Output the [x, y] coordinate of the center of the cell containing the given text.  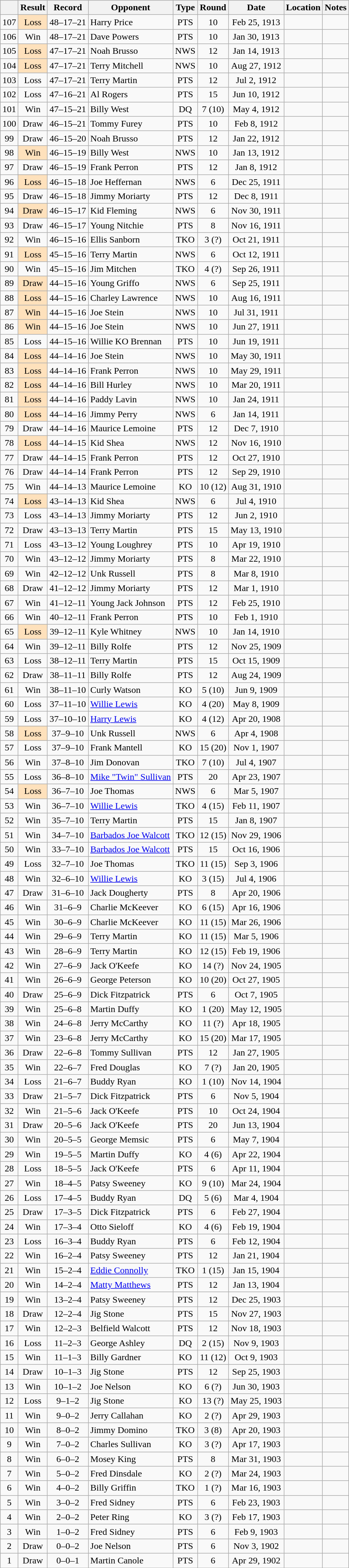
Jan 14, 1911 [256, 414]
Tommy Sullivan [130, 1052]
16–3–4 [68, 1241]
47–15–21 [68, 109]
44 [9, 937]
49 [9, 864]
35 [9, 1067]
33–7–10 [68, 849]
22–6–7 [68, 1067]
6–0–2 [68, 1459]
Jul 31, 1911 [256, 312]
Apr 29, 1902 [256, 1560]
Peter Ring [130, 1517]
67 [9, 602]
9 [9, 1444]
Apr 20, 1906 [256, 893]
77 [9, 458]
69 [9, 574]
60 [9, 704]
23 [9, 1241]
Jerry Callahan [130, 1415]
2–0–2 [68, 1517]
Sep 25, 1911 [256, 283]
13–2–4 [68, 1299]
25 [9, 1212]
41 [9, 980]
May 25, 1903 [256, 1401]
18 [9, 1314]
10–1–3 [68, 1372]
106 [9, 37]
Apr 19, 1910 [256, 545]
Feb 17, 1903 [256, 1517]
15–2–4 [68, 1270]
Jun 13, 1904 [256, 1125]
Mar 22, 1910 [256, 559]
Kid Fleming [130, 211]
Jim Mitchen [130, 269]
Jun 19, 1911 [256, 341]
13 [9, 1386]
Jan 20, 1905 [256, 1067]
48 [9, 878]
12–2–4 [68, 1314]
17 [9, 1328]
Bill Hurley [130, 385]
92 [9, 240]
Jan 15, 1904 [256, 1270]
46–15–20 [68, 138]
38 [9, 1023]
11 (12) [213, 1358]
Oct 15, 1909 [256, 661]
4 (20) [213, 704]
Jul 4, 1910 [256, 501]
Billy Griffin [130, 1488]
Jun 30, 1903 [256, 1386]
105 [9, 51]
Jul 4, 1907 [256, 762]
Otto Sieloff [130, 1227]
23–6–8 [68, 1038]
Mar 31, 1903 [256, 1459]
Jul 2, 1912 [256, 80]
100 [9, 124]
Jan 14, 1910 [256, 631]
47 [9, 893]
102 [9, 95]
Mar 17, 1905 [256, 1038]
12–2–3 [68, 1328]
Nov 29, 1906 [256, 835]
43–12–12 [68, 559]
7–0–2 [68, 1444]
73 [9, 516]
Mar 5, 1906 [256, 937]
Young Griffo [130, 283]
Frank Mantell [130, 748]
Oct 27, 1910 [256, 458]
Joe Heffernan [130, 182]
14–2–4 [68, 1285]
34 [9, 1081]
25–6–8 [68, 1009]
3 (8) [213, 1430]
Jim Donovan [130, 762]
41–12–11 [68, 602]
Mar 20, 1911 [256, 385]
Jan 27, 1905 [256, 1052]
Aug 27, 1912 [256, 66]
34–7–10 [68, 835]
94 [9, 211]
58 [9, 733]
1 (20) [213, 1009]
Record [68, 8]
70 [9, 559]
Nov 16, 1911 [256, 225]
Nov 1, 1907 [256, 748]
Dec 8, 1911 [256, 196]
63 [9, 661]
0–0–1 [68, 1560]
56 [9, 762]
Feb 12, 1904 [256, 1241]
61 [9, 690]
George Peterson [130, 980]
Jul 4, 1906 [256, 878]
43–13–12 [68, 545]
72 [9, 530]
Round [213, 8]
75 [9, 487]
87 [9, 312]
Curly Watson [130, 690]
91 [9, 254]
47–16–21 [68, 95]
Dave Powers [130, 37]
21–6–7 [68, 1081]
11–2–3 [68, 1343]
74 [9, 501]
13 (?) [213, 1401]
Oct 7, 1905 [256, 994]
Apr 23, 1907 [256, 777]
28 [9, 1169]
Mar 26, 1906 [256, 922]
Oct 24, 1904 [256, 1111]
24–6–8 [68, 1023]
43 [9, 951]
Paddy Lavin [130, 399]
26–6–9 [68, 980]
88 [9, 298]
1 (15) [213, 1270]
11 (?) [213, 1023]
65 [9, 631]
5–0–2 [68, 1473]
71 [9, 545]
George Ashley [130, 1343]
16 [9, 1343]
Jan 13, 1912 [256, 153]
Fred Dinsdale [130, 1473]
Apr 16, 1906 [256, 908]
32–7–10 [68, 864]
Harry Price [130, 22]
86 [9, 327]
May 13, 1910 [256, 530]
19–5–5 [68, 1154]
Dec 25, 1911 [256, 182]
Jan 8, 1912 [256, 167]
36–8–10 [68, 777]
38–12–11 [68, 661]
40 [9, 994]
Jan 30, 1913 [256, 37]
22 [9, 1256]
Kyle Whitney [130, 631]
Jan 22, 1912 [256, 138]
10 (12) [213, 487]
Young Nitchie [130, 225]
32 [9, 1111]
1 (10) [213, 1081]
18–5–5 [68, 1169]
May 29, 1911 [256, 370]
66 [9, 617]
Oct 12, 1911 [256, 254]
Mar 1, 1910 [256, 588]
99 [9, 138]
24 [9, 1227]
Jan 24, 1911 [256, 399]
Nov 27, 1903 [256, 1314]
Jun 9, 1909 [256, 690]
90 [9, 269]
Jan 13, 1904 [256, 1285]
Apr 20, 1903 [256, 1430]
May 30, 1911 [256, 356]
Oct 9, 1903 [256, 1358]
Jan 14, 1913 [256, 51]
37–10–10 [68, 719]
44–14–13 [68, 487]
7 (?) [213, 1067]
Jack Dougherty [130, 893]
46 [9, 908]
Mar 16, 1903 [256, 1488]
10 (20) [213, 980]
46–15–16 [68, 240]
26 [9, 1198]
89 [9, 283]
Feb 27, 1904 [256, 1212]
36 [9, 1052]
83 [9, 370]
Nov 5, 1904 [256, 1096]
54 [9, 791]
Billy Gardner [130, 1358]
68 [9, 588]
Feb 9, 1903 [256, 1531]
Ellis Sanborn [130, 240]
7 [9, 1473]
4–0–2 [68, 1488]
2 [9, 1546]
39 [9, 1009]
Apr 11, 1904 [256, 1169]
103 [9, 80]
Mosey King [130, 1459]
8–0–2 [68, 1430]
21–5–7 [68, 1096]
1–0–2 [68, 1531]
Result [33, 8]
3 [9, 1531]
Charley Lawrence [130, 298]
Willie KO Brennan [130, 341]
6 (15) [213, 908]
50 [9, 849]
May 12, 1905 [256, 1009]
Matty Matthews [130, 1285]
59 [9, 719]
3–0–2 [68, 1502]
27 [9, 1183]
30 [9, 1140]
Martin Canole [130, 1560]
Aug 31, 1910 [256, 487]
Oct 21, 1911 [256, 240]
80 [9, 414]
42–12–12 [68, 574]
Young Loughrey [130, 545]
Terry Mitchell [130, 66]
Tommy Furey [130, 124]
18–4–5 [68, 1183]
Sep 26, 1911 [256, 269]
3 (15) [213, 878]
79 [9, 429]
42 [9, 966]
57 [9, 748]
17–3–4 [68, 1227]
95 [9, 196]
Jun 2, 1910 [256, 516]
81 [9, 399]
Nov 16, 1910 [256, 443]
Mar 4, 1904 [256, 1198]
Apr 20, 1908 [256, 719]
Harry Lewis [130, 719]
Jun 27, 1911 [256, 327]
101 [9, 109]
Nov 25, 1909 [256, 646]
Dec 25, 1903 [256, 1299]
51 [9, 835]
10–1–2 [68, 1386]
Type [185, 8]
5 (6) [213, 1198]
Aug 24, 1909 [256, 675]
45 [9, 922]
Apr 29, 1903 [256, 1415]
4 (12) [213, 719]
2 (15) [213, 1343]
Notes [336, 8]
40–12–11 [68, 617]
21 [9, 1270]
44–14–14 [68, 472]
31–6–10 [68, 893]
22–6–8 [68, 1052]
38–11–11 [68, 675]
28–6–9 [68, 951]
Charles Sullivan [130, 1444]
Feb 23, 1903 [256, 1502]
62 [9, 675]
5 (10) [213, 690]
84 [9, 356]
98 [9, 153]
Sep 3, 1906 [256, 864]
Feb 25, 1910 [256, 602]
Young Jack Johnson [130, 602]
Feb 19, 1906 [256, 951]
97 [9, 167]
Date [256, 8]
Nov 24, 1905 [256, 966]
Apr 17, 1903 [256, 1444]
Oct 16, 1906 [256, 849]
107 [9, 22]
76 [9, 472]
Nov 30, 1911 [256, 211]
Sep 25, 1903 [256, 1372]
4 (15) [213, 806]
Mar 5, 1907 [256, 791]
Dec 7, 1910 [256, 429]
Apr 22, 1904 [256, 1154]
53 [9, 806]
93 [9, 225]
6 (?) [213, 1386]
May 4, 1912 [256, 109]
Belfield Walcott [130, 1328]
11 [9, 1415]
29–6–9 [68, 937]
Oct 27, 1905 [256, 980]
9–0–2 [68, 1415]
Apr 4, 1908 [256, 733]
Nov 9, 1903 [256, 1343]
George Memsic [130, 1140]
33 [9, 1096]
Eddie Connolly [130, 1270]
Location [303, 8]
46–15–21 [68, 124]
17–3–5 [68, 1212]
32–6–10 [68, 878]
41–12–12 [68, 588]
20–5–6 [68, 1125]
19 [9, 1299]
0–0–2 [68, 1546]
Nov 18, 1903 [256, 1328]
43–13–13 [68, 530]
Nov 3, 1902 [256, 1546]
Feb 25, 1913 [256, 22]
Jimmy Domino [130, 1430]
4 (?) [213, 269]
64 [9, 646]
14 (?) [213, 966]
Opponent [130, 8]
Mike "Twin" Sullivan [130, 777]
Feb 1, 1910 [256, 617]
Mar 24, 1903 [256, 1473]
21–5–6 [68, 1111]
104 [9, 66]
85 [9, 341]
Feb 8, 1912 [256, 124]
52 [9, 820]
1 (?) [213, 1488]
Jimmy Perry [130, 414]
9 (10) [213, 1183]
82 [9, 385]
9–1–2 [68, 1401]
May 8, 1909 [256, 704]
14 [9, 1372]
16–2–4 [68, 1256]
Sep 29, 1910 [256, 472]
96 [9, 182]
37 [9, 1038]
Jun 10, 1912 [256, 95]
Apr 18, 1905 [256, 1023]
20–5–5 [68, 1140]
Jan 8, 1907 [256, 820]
Mar 24, 1904 [256, 1183]
27–6–9 [68, 966]
4 [9, 1517]
Nov 14, 1904 [256, 1081]
1 [9, 1560]
38–11–10 [68, 690]
25–6–9 [68, 994]
Al Rogers [130, 95]
30–6–9 [68, 922]
35–7–10 [68, 820]
Feb 11, 1907 [256, 806]
Fred Douglas [130, 1067]
78 [9, 443]
17–4–5 [68, 1198]
55 [9, 777]
31 [9, 1125]
11–1–3 [68, 1358]
Mar 8, 1910 [256, 574]
29 [9, 1154]
Jan 21, 1904 [256, 1256]
31–6–9 [68, 908]
May 7, 1904 [256, 1140]
5 [9, 1502]
37–11–10 [68, 704]
37–8–10 [68, 762]
Feb 19, 1904 [256, 1227]
Aug 16, 1911 [256, 298]
